Find where the given text appears and provide that cell's center as [X, Y] coordinate. 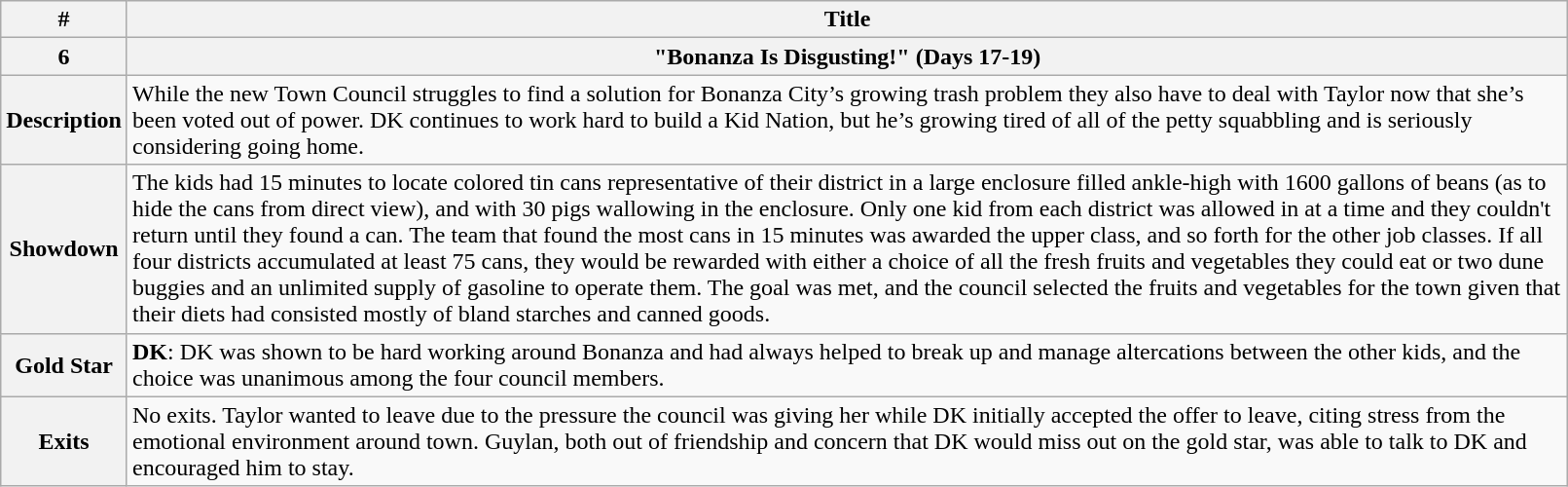
Showdown [64, 249]
6 [64, 56]
Gold Star [64, 364]
"Bonanza Is Disgusting!" (Days 17-19) [847, 56]
Description [64, 120]
Title [847, 19]
# [64, 19]
Exits [64, 441]
